Return the (x, y) coordinate for the center point of the cell that contains the specified text.  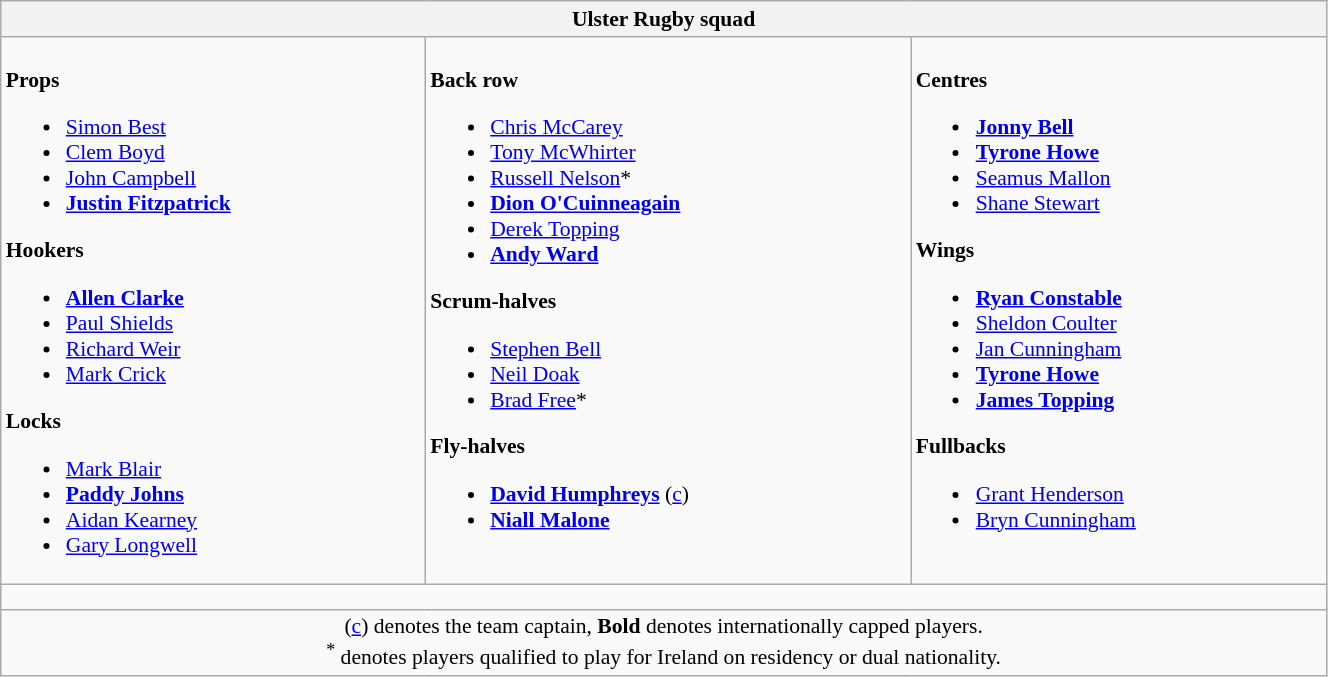
Ulster Rugby squad (664, 19)
